Pinpoint the cell where the given text exists, returning its (x, y) midpoint coordinate. 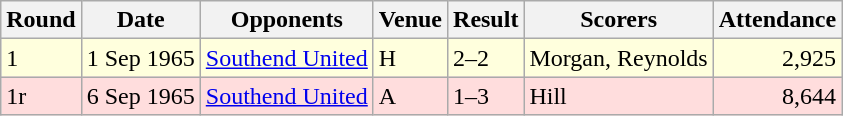
1r (41, 96)
Result (486, 20)
Opponents (286, 20)
Date (140, 20)
Round (41, 20)
Attendance (777, 20)
Scorers (618, 20)
6 Sep 1965 (140, 96)
Hill (618, 96)
A (410, 96)
1 (41, 58)
2,925 (777, 58)
H (410, 58)
Morgan, Reynolds (618, 58)
8,644 (777, 96)
1 Sep 1965 (140, 58)
2–2 (486, 58)
Venue (410, 20)
1–3 (486, 96)
